Return (X, Y) of the center of cell containing provided text 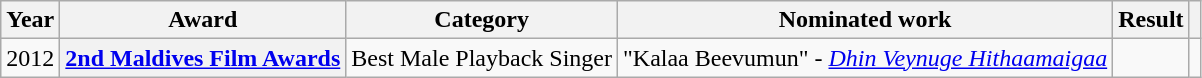
Nominated work (864, 20)
"Kalaa Beevumun" - Dhin Veynuge Hithaamaigaa (864, 58)
2012 (30, 58)
Best Male Playback Singer (482, 58)
2nd Maldives Film Awards (203, 58)
Award (203, 20)
Result (1151, 20)
Year (30, 20)
Category (482, 20)
